Search for the cell housing the specified text and yield its [X, Y] center coordinate. 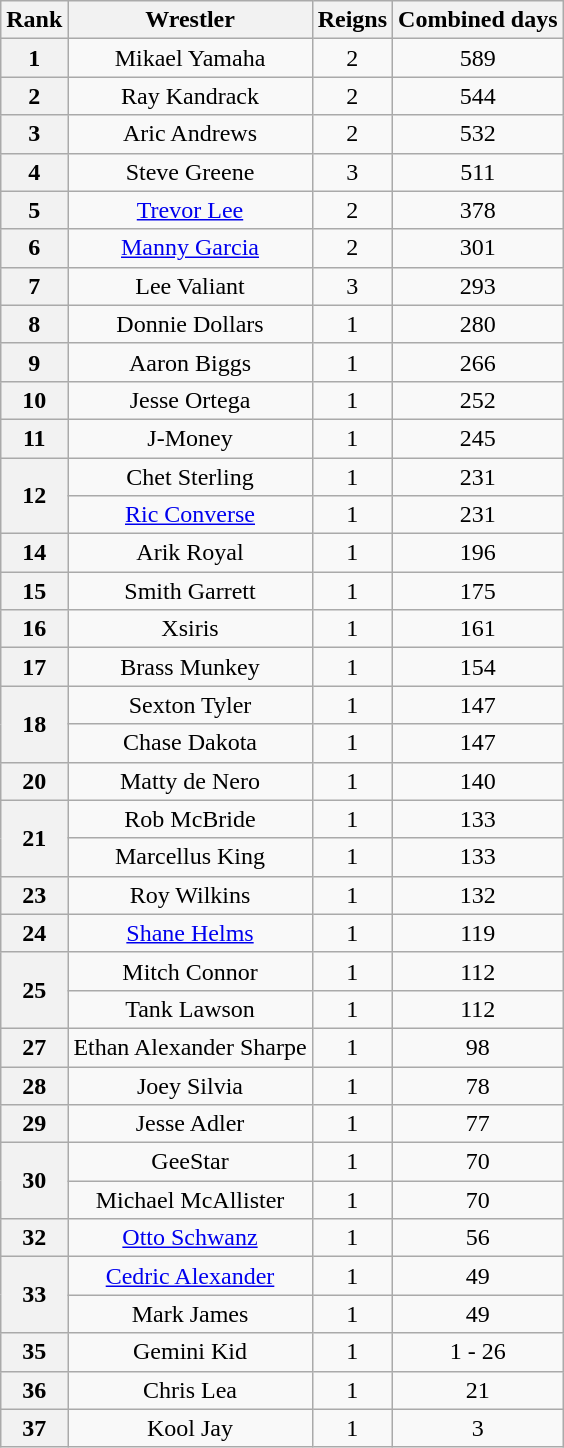
Mitch Connor [190, 971]
378 [478, 210]
Otto Schwanz [190, 1238]
266 [478, 362]
280 [478, 324]
J-Money [190, 438]
Aric Andrews [190, 134]
Arik Royal [190, 553]
Jesse Adler [190, 1124]
10 [34, 400]
Mark James [190, 1314]
Chase Dakota [190, 743]
14 [34, 553]
Trevor Lee [190, 210]
161 [478, 629]
56 [478, 1238]
511 [478, 172]
Ric Converse [190, 515]
25 [34, 990]
Michael McAllister [190, 1200]
7 [34, 286]
16 [34, 629]
12 [34, 496]
Steve Greene [190, 172]
Marcellus King [190, 857]
245 [478, 438]
175 [478, 591]
4 [34, 172]
11 [34, 438]
77 [478, 1124]
35 [34, 1352]
30 [34, 1181]
98 [478, 1047]
Chris Lea [190, 1390]
37 [34, 1428]
17 [34, 667]
252 [478, 400]
33 [34, 1295]
140 [478, 781]
36 [34, 1390]
Matty de Nero [190, 781]
Gemini Kid [190, 1352]
Cedric Alexander [190, 1276]
544 [478, 96]
Wrestler [190, 20]
8 [34, 324]
Tank Lawson [190, 1009]
Aaron Biggs [190, 362]
Lee Valiant [190, 286]
6 [34, 248]
119 [478, 933]
9 [34, 362]
Mikael Yamaha [190, 58]
1 - 26 [478, 1352]
Kool Jay [190, 1428]
28 [34, 1085]
Rank [34, 20]
Reigns [352, 20]
Rob McBride [190, 819]
20 [34, 781]
589 [478, 58]
301 [478, 248]
Chet Sterling [190, 477]
Donnie Dollars [190, 324]
29 [34, 1124]
Shane Helms [190, 933]
532 [478, 134]
293 [478, 286]
24 [34, 933]
Xsiris [190, 629]
Manny Garcia [190, 248]
154 [478, 667]
23 [34, 895]
Brass Munkey [190, 667]
32 [34, 1238]
27 [34, 1047]
Combined days [478, 20]
GeeStar [190, 1162]
Ethan Alexander Sharpe [190, 1047]
Joey Silvia [190, 1085]
Roy Wilkins [190, 895]
78 [478, 1085]
15 [34, 591]
Sexton Tyler [190, 705]
196 [478, 553]
Ray Kandrack [190, 96]
5 [34, 210]
18 [34, 724]
Jesse Ortega [190, 400]
Smith Garrett [190, 591]
132 [478, 895]
